Return (X, Y) of the center of cell containing provided text 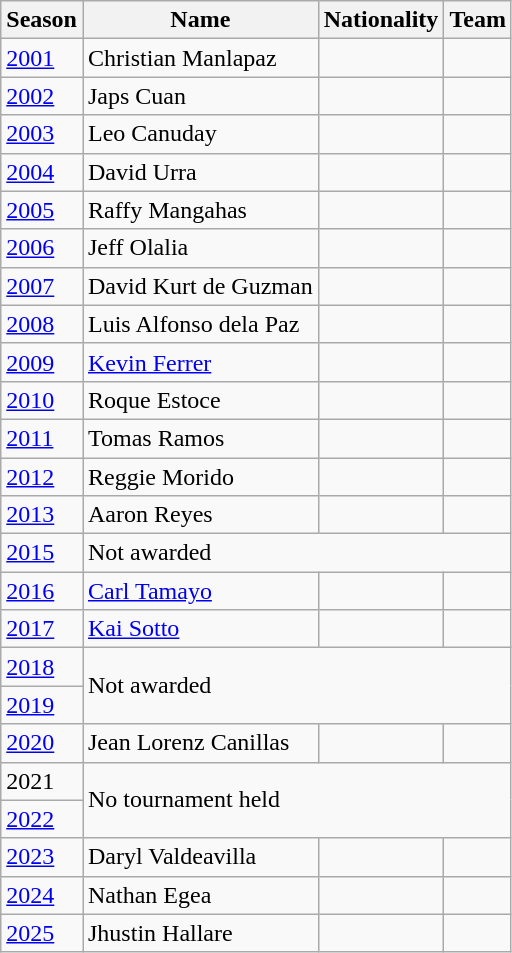
2024 (42, 895)
2007 (42, 286)
Nationality (381, 20)
2020 (42, 743)
2013 (42, 515)
2008 (42, 324)
2009 (42, 362)
2001 (42, 58)
2017 (42, 629)
Roque Estoce (200, 400)
Jhustin Hallare (200, 933)
2022 (42, 819)
2021 (42, 781)
2023 (42, 857)
2006 (42, 248)
Season (42, 20)
Kevin Ferrer (200, 362)
2012 (42, 477)
Kai Sotto (200, 629)
2010 (42, 400)
2025 (42, 933)
Nathan Egea (200, 895)
2003 (42, 134)
2015 (42, 553)
Japs Cuan (200, 96)
Aaron Reyes (200, 515)
David Kurt de Guzman (200, 286)
2002 (42, 96)
Raffy Mangahas (200, 210)
Tomas Ramos (200, 438)
David Urra (200, 172)
2005 (42, 210)
Daryl Valdeavilla (200, 857)
2016 (42, 591)
2011 (42, 438)
Christian Manlapaz (200, 58)
Name (200, 20)
Team (478, 20)
No tournament held (296, 800)
Carl Tamayo (200, 591)
Luis Alfonso dela Paz (200, 324)
Jeff Olalia (200, 248)
Leo Canuday (200, 134)
2019 (42, 705)
Jean Lorenz Canillas (200, 743)
Reggie Morido (200, 477)
2004 (42, 172)
2018 (42, 667)
